Extract the [X, Y] coordinate from the center of the cell holding the provided text.  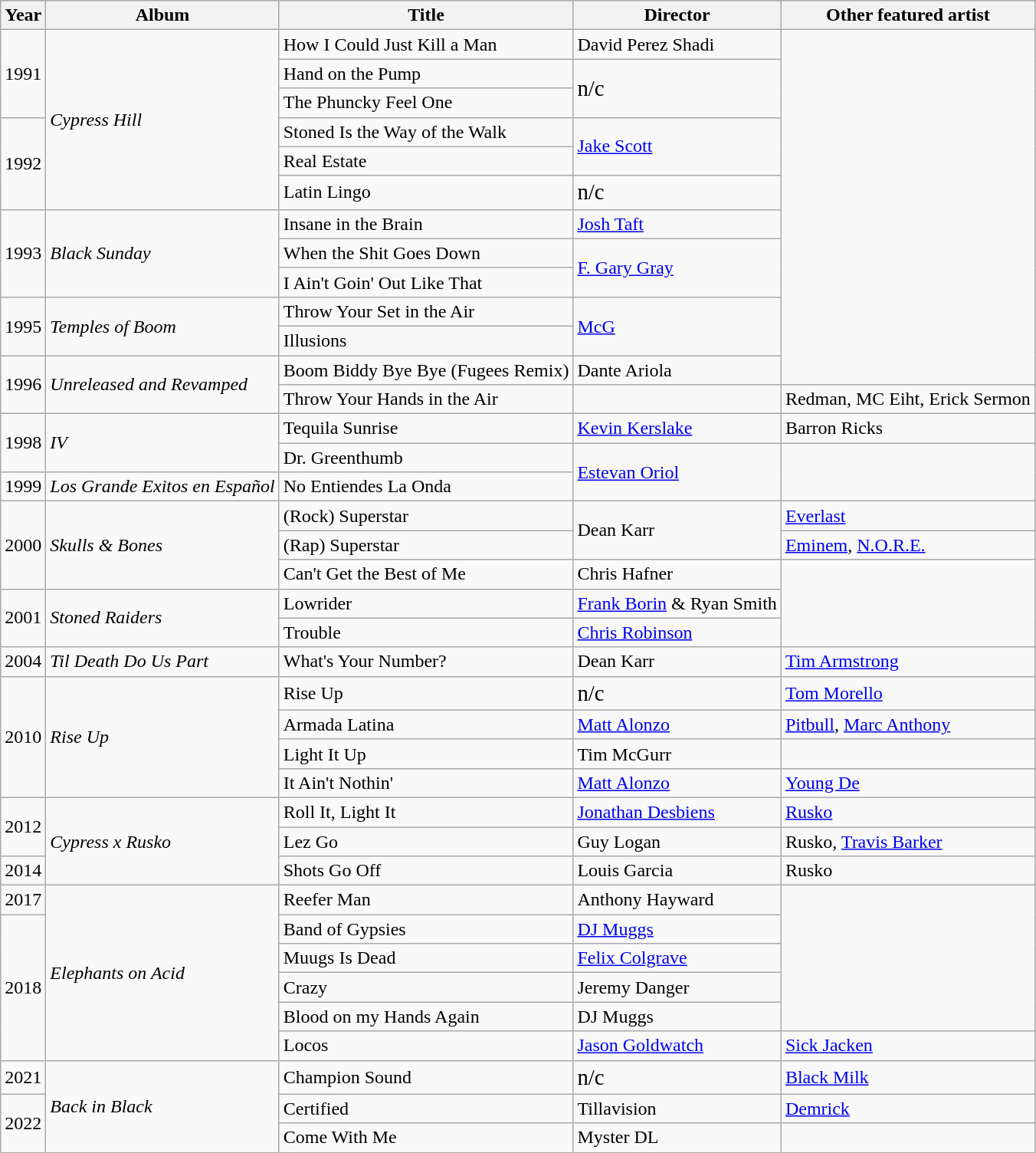
Throw Your Set in the Air [426, 311]
Muugs Is Dead [426, 958]
It Ain't Nothin' [426, 783]
Title [426, 15]
(Rock) Superstar [426, 516]
1996 [23, 385]
1998 [23, 443]
Crazy [426, 987]
David Perez Shadi [677, 44]
Can't Get the Best of Me [426, 574]
What's Your Number? [426, 662]
(Rap) Superstar [426, 545]
2010 [23, 737]
Tom Morello [907, 693]
2017 [23, 900]
Trouble [426, 632]
Black Sunday [162, 253]
Certified [426, 1109]
1999 [23, 487]
Boom Biddy Bye Bye (Fugees Remix) [426, 370]
How I Could Just Kill a Man [426, 44]
Estevan Oriol [677, 472]
Latin Lingo [426, 192]
F. Gary Gray [677, 268]
Locos [426, 1046]
Jake Scott [677, 146]
2004 [23, 662]
Demrick [907, 1109]
1992 [23, 163]
IV [162, 443]
Cypress x Rusko [162, 841]
Lowrider [426, 603]
No Entiendes La Onda [426, 487]
Frank Borin & Ryan Smith [677, 603]
Barron Ricks [907, 429]
McG [677, 326]
Other featured artist [907, 15]
Armada Latina [426, 724]
Year [23, 15]
Josh Taft [677, 224]
Redman, MC Eiht, Erick Sermon [907, 399]
Reefer Man [426, 900]
Kevin Kerslake [677, 429]
Sick Jacken [907, 1046]
2014 [23, 871]
Lez Go [426, 841]
Til Death Do Us Part [162, 662]
2001 [23, 618]
Jeremy Danger [677, 987]
Back in Black [162, 1106]
2018 [23, 987]
2022 [23, 1123]
Illusions [426, 340]
1991 [23, 74]
Album [162, 15]
Throw Your Hands in the Air [426, 399]
Director [677, 15]
Shots Go Off [426, 871]
Pitbull, Marc Anthony [907, 724]
Tillavision [677, 1109]
Hand on the Pump [426, 74]
Unreleased and Revamped [162, 385]
Real Estate [426, 161]
Young De [907, 783]
Tim McGurr [677, 754]
Tim Armstrong [907, 662]
Chris Hafner [677, 574]
Black Milk [907, 1077]
Everlast [907, 516]
Eminem, N.O.R.E. [907, 545]
Myster DL [677, 1138]
Cypress Hill [162, 120]
Anthony Hayward [677, 900]
Chris Robinson [677, 632]
2000 [23, 545]
2021 [23, 1077]
Los Grande Exitos en Español [162, 487]
Jason Goldwatch [677, 1046]
1995 [23, 326]
1993 [23, 253]
Rusko, Travis Barker [907, 841]
Skulls & Bones [162, 545]
Champion Sound [426, 1077]
Felix Colgrave [677, 958]
Roll It, Light It [426, 812]
Temples of Boom [162, 326]
Louis Garcia [677, 871]
Tequila Sunrise [426, 429]
Insane in the Brain [426, 224]
Stoned Raiders [162, 618]
The Phuncky Feel One [426, 103]
Come With Me [426, 1138]
When the Shit Goes Down [426, 253]
Dante Ariola [677, 370]
Dr. Greenthumb [426, 458]
2012 [23, 826]
Guy Logan [677, 841]
I Ain't Goin' Out Like That [426, 282]
Elephants on Acid [162, 973]
Band of Gypsies [426, 929]
Light It Up [426, 754]
Stoned Is the Way of the Walk [426, 132]
Jonathan Desbiens [677, 812]
Blood on my Hands Again [426, 1017]
